Scan for the cell matching the given text and deliver its (x, y) coordinate at center. 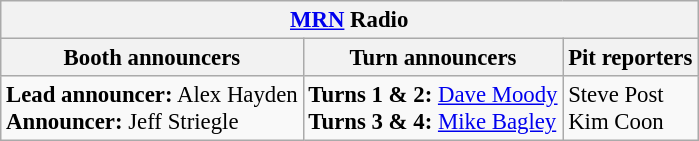
MRN Radio (350, 20)
Turn announcers (433, 58)
Lead announcer: Alex HaydenAnnouncer: Jeff Striegle (152, 108)
Pit reporters (630, 58)
Booth announcers (152, 58)
Turns 1 & 2: Dave MoodyTurns 3 & 4: Mike Bagley (433, 108)
Steve PostKim Coon (630, 108)
